For the text-containing cell, return its midpoint in (x, y) coordinate format. 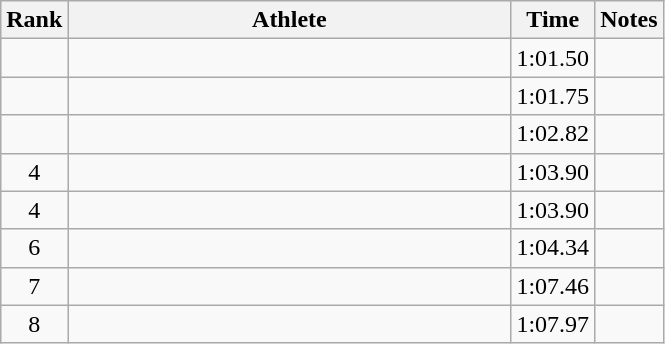
1:01.75 (553, 96)
1:02.82 (553, 134)
Time (553, 20)
6 (34, 248)
1:07.46 (553, 286)
Athlete (290, 20)
8 (34, 324)
1:07.97 (553, 324)
1:04.34 (553, 248)
Rank (34, 20)
Notes (629, 20)
7 (34, 286)
1:01.50 (553, 58)
